From the cell containing the given text, extract its center point as (x, y) coordinate. 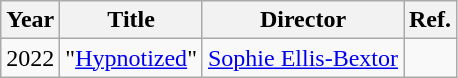
"Hypnotized" (132, 58)
2022 (30, 58)
Ref. (430, 20)
Year (30, 20)
Sophie Ellis-Bextor (302, 58)
Director (302, 20)
Title (132, 20)
